Scan for the cell matching the given text and deliver its [x, y] coordinate at center. 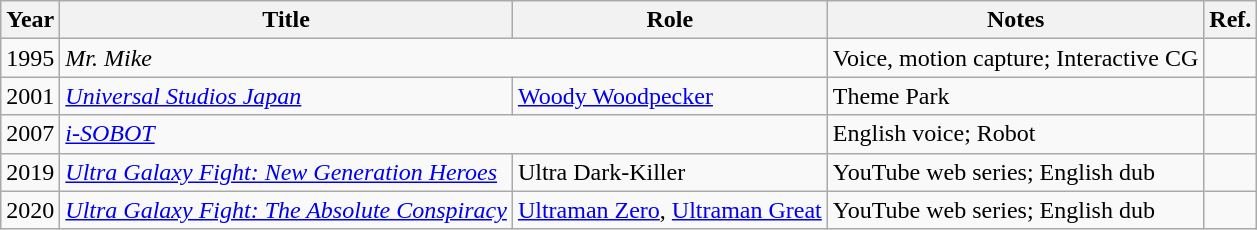
Ultra Dark-Killer [670, 172]
Title [286, 20]
English voice; Robot [1015, 134]
Ref. [1230, 20]
Theme Park [1015, 96]
2007 [30, 134]
2020 [30, 210]
Mr. Mike [444, 58]
Ultra Galaxy Fight: The Absolute Conspiracy [286, 210]
Notes [1015, 20]
Universal Studios Japan [286, 96]
Ultraman Zero, Ultraman Great [670, 210]
Woody Woodpecker [670, 96]
2019 [30, 172]
i-SOBOT [444, 134]
1995 [30, 58]
Voice, motion capture; Interactive CG [1015, 58]
Ultra Galaxy Fight: New Generation Heroes [286, 172]
Year [30, 20]
2001 [30, 96]
Role [670, 20]
